For the text-containing cell, return its midpoint in (x, y) coordinate format. 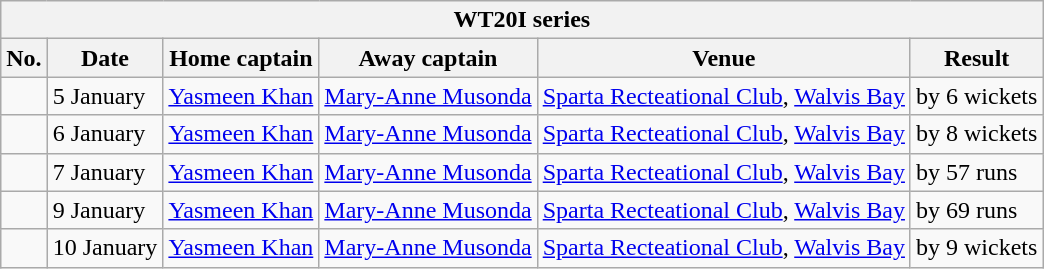
WT20I series (522, 20)
Away captain (428, 58)
Date (105, 58)
by 6 wickets (976, 96)
7 January (105, 172)
Result (976, 58)
Home captain (241, 58)
10 January (105, 248)
6 January (105, 134)
No. (24, 58)
by 9 wickets (976, 248)
by 57 runs (976, 172)
5 January (105, 96)
Venue (724, 58)
9 January (105, 210)
by 8 wickets (976, 134)
by 69 runs (976, 210)
